Determine the [X, Y] coordinate at the center of the cell enclosing the given text.  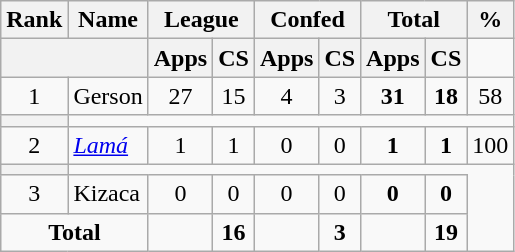
58 [490, 96]
Confed [307, 20]
Lamá [108, 145]
League [201, 20]
19 [446, 232]
2 [34, 145]
18 [446, 96]
Name [108, 20]
Rank [34, 20]
27 [180, 96]
15 [234, 96]
Gerson [108, 96]
4 [286, 96]
16 [234, 232]
100 [490, 145]
31 [393, 96]
% [490, 20]
Kizaca [108, 194]
